Return (x, y) of the center of cell containing provided text 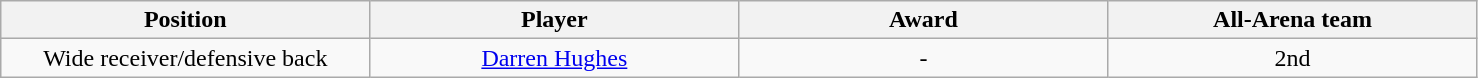
All-Arena team (1292, 20)
Award (924, 20)
Position (186, 20)
Player (554, 20)
- (924, 58)
2nd (1292, 58)
Darren Hughes (554, 58)
Wide receiver/defensive back (186, 58)
